Return [x, y] of the center of cell containing provided text 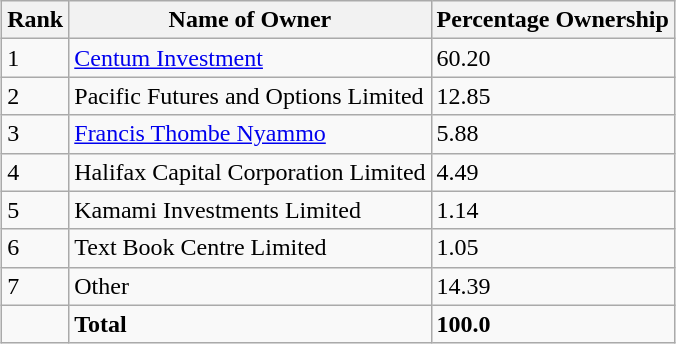
1.14 [552, 210]
Name of Owner [250, 20]
Text Book Centre Limited [250, 248]
Pacific Futures and Options Limited [250, 96]
7 [36, 286]
3 [36, 134]
Francis Thombe Nyammo [250, 134]
5 [36, 210]
Centum Investment [250, 58]
14.39 [552, 286]
12.85 [552, 96]
1.05 [552, 248]
2 [36, 96]
60.20 [552, 58]
Other [250, 286]
100.0 [552, 324]
Total [250, 324]
6 [36, 248]
4 [36, 172]
Kamami Investments Limited [250, 210]
Halifax Capital Corporation Limited [250, 172]
4.49 [552, 172]
5.88 [552, 134]
Rank [36, 20]
Percentage Ownership [552, 20]
1 [36, 58]
